Pinpoint the cell where the given text exists, returning its (X, Y) midpoint coordinate. 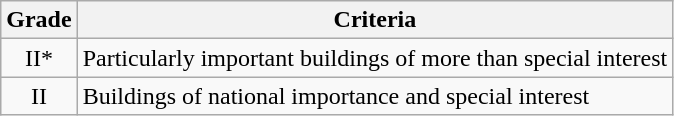
II* (39, 58)
Grade (39, 20)
Particularly important buildings of more than special interest (375, 58)
II (39, 96)
Criteria (375, 20)
Buildings of national importance and special interest (375, 96)
